Pinpoint the cell where the given text exists, returning its (x, y) midpoint coordinate. 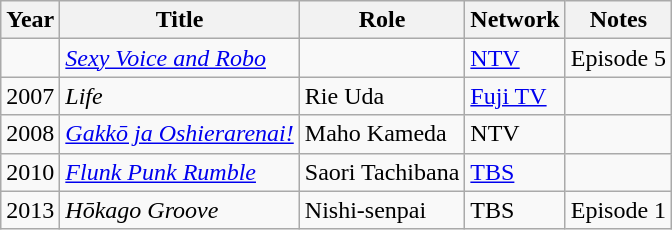
2007 (30, 96)
Rie Uda (382, 96)
Year (30, 20)
Saori Tachibana (382, 172)
Notes (618, 20)
Maho Kameda (382, 134)
2008 (30, 134)
Flunk Punk Rumble (180, 172)
Role (382, 20)
2013 (30, 210)
Sexy Voice and Robo (180, 58)
Fuji TV (515, 96)
Network (515, 20)
Episode 5 (618, 58)
Gakkō ja Oshierarenai! (180, 134)
2010 (30, 172)
Episode 1 (618, 210)
Title (180, 20)
Nishi-senpai (382, 210)
Life (180, 96)
Hōkago Groove (180, 210)
